Scan for the cell matching the given text and deliver its (x, y) coordinate at center. 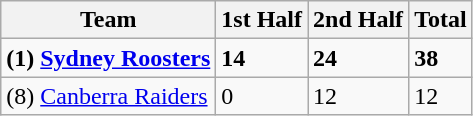
Team (108, 20)
Total (441, 20)
2nd Half (358, 20)
(1) Sydney Roosters (108, 58)
24 (358, 58)
1st Half (262, 20)
0 (262, 96)
38 (441, 58)
(8) Canberra Raiders (108, 96)
14 (262, 58)
